Find where the given text appears and provide that cell's center as (X, Y) coordinate. 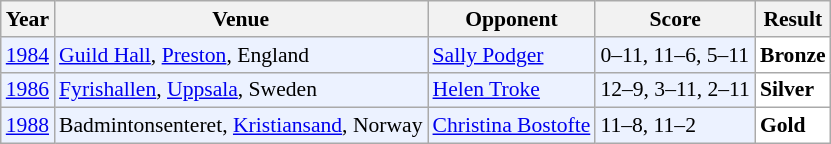
Fyrishallen, Uppsala, Sweden (240, 90)
Year (28, 19)
11–8, 11–2 (675, 126)
Silver (793, 90)
Helen Troke (512, 90)
12–9, 3–11, 2–11 (675, 90)
Result (793, 19)
1988 (28, 126)
Venue (240, 19)
Badmintonsenteret, Kristiansand, Norway (240, 126)
1984 (28, 55)
1986 (28, 90)
Opponent (512, 19)
Guild Hall, Preston, England (240, 55)
Sally Podger (512, 55)
0–11, 11–6, 5–11 (675, 55)
Gold (793, 126)
Score (675, 19)
Christina Bostofte (512, 126)
Bronze (793, 55)
